Extract the (X, Y) coordinate from the center of the cell holding the provided text.  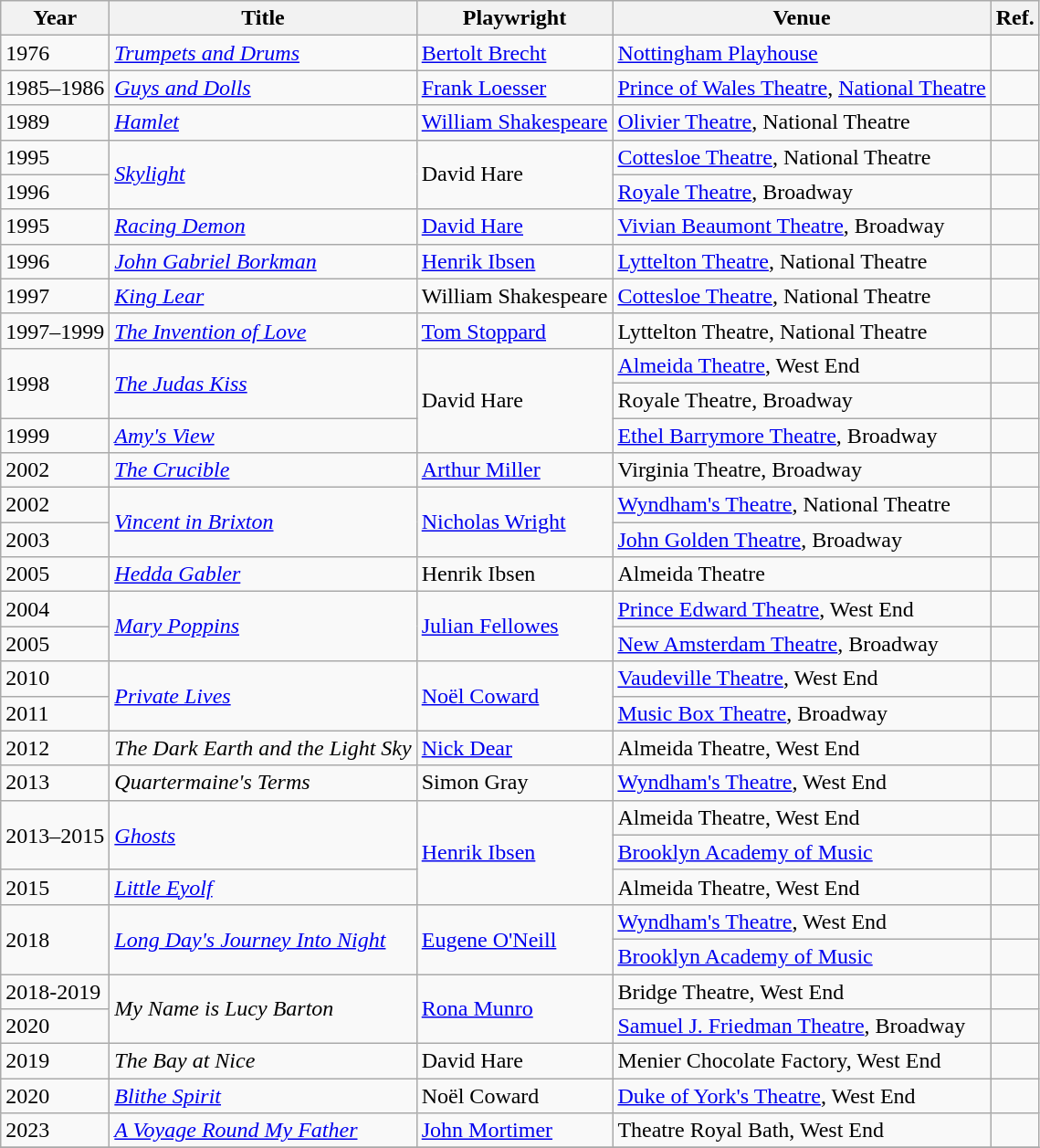
King Lear (263, 296)
Hamlet (263, 122)
Prince Edward Theatre, West End (802, 609)
Olivier Theatre, National Theatre (802, 122)
Year (55, 18)
2010 (55, 679)
Frank Loesser (515, 88)
John Golden Theatre, Broadway (802, 540)
Playwright (515, 18)
2019 (55, 1061)
Virginia Theatre, Broadway (802, 470)
The Dark Earth and the Light Sky (263, 748)
1985–1986 (55, 88)
Amy's View (263, 436)
2013 (55, 783)
2018-2019 (55, 991)
Venue (802, 18)
Ethel Barrymore Theatre, Broadway (802, 436)
John Gabriel Borkman (263, 261)
Hedda Gabler (263, 574)
Vincent in Brixton (263, 522)
1998 (55, 383)
The Invention of Love (263, 331)
Simon Gray (515, 783)
Duke of York's Theatre, West End (802, 1096)
Music Box Theatre, Broadway (802, 713)
Eugene O'Neill (515, 939)
Blithe Spirit (263, 1096)
Almeida Theatre (802, 574)
Vivian Beaumont Theatre, Broadway (802, 226)
Vaudeville Theatre, West End (802, 679)
Prince of Wales Theatre, National Theatre (802, 88)
Bertolt Brecht (515, 53)
Theatre Royal Bath, West End (802, 1131)
1999 (55, 436)
The Bay at Nice (263, 1061)
Menier Chocolate Factory, West End (802, 1061)
Tom Stoppard (515, 331)
Bridge Theatre, West End (802, 991)
Long Day's Journey Into Night (263, 939)
Ghosts (263, 835)
Little Eyolf (263, 887)
The Judas Kiss (263, 383)
Wyndham's Theatre, National Theatre (802, 505)
My Name is Lucy Barton (263, 1008)
2004 (55, 609)
Samuel J. Friedman Theatre, Broadway (802, 1027)
2003 (55, 540)
Mary Poppins (263, 627)
Rona Munro (515, 1008)
New Amsterdam Theatre, Broadway (802, 644)
Nick Dear (515, 748)
2023 (55, 1131)
1989 (55, 122)
1997 (55, 296)
2015 (55, 887)
2013–2015 (55, 835)
Skylight (263, 174)
2011 (55, 713)
2018 (55, 939)
A Voyage Round My Father (263, 1131)
John Mortimer (515, 1131)
Title (263, 18)
Arthur Miller (515, 470)
1997–1999 (55, 331)
Guys and Dolls (263, 88)
The Crucible (263, 470)
Private Lives (263, 696)
Nottingham Playhouse (802, 53)
Nicholas Wright (515, 522)
2012 (55, 748)
Trumpets and Drums (263, 53)
Quartermaine's Terms (263, 783)
1976 (55, 53)
Julian Fellowes (515, 627)
Ref. (1015, 18)
Racing Demon (263, 226)
